Output the (x, y) coordinate of the center of the cell containing the given text.  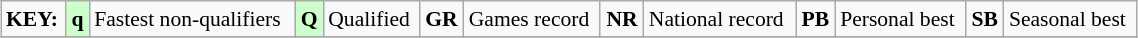
Q (309, 19)
q (78, 19)
Fastest non-qualifiers (192, 19)
Games record (532, 19)
GR (442, 19)
NR (622, 19)
KEY: (34, 19)
National record (720, 19)
PB (816, 19)
Qualified (371, 19)
Personal best (900, 19)
SB (985, 19)
Seasonal best (1070, 19)
